Return (x, y) of the center of cell containing provided text 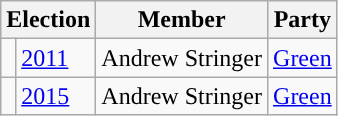
Member (182, 20)
Party (303, 20)
2015 (56, 96)
2011 (56, 58)
Election (48, 20)
